Capture the cell that displays the provided text and extract its (x, y) central coordinate. 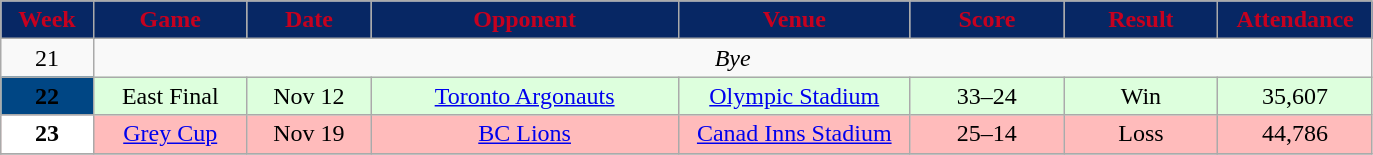
Game (170, 20)
33–24 (987, 96)
East Final (170, 96)
22 (47, 96)
Result (1141, 20)
Nov 19 (308, 134)
25–14 (987, 134)
Toronto Argonauts (525, 96)
35,607 (1295, 96)
Grey Cup (170, 134)
BC Lions (525, 134)
Nov 12 (308, 96)
Date (308, 20)
44,786 (1295, 134)
Attendance (1295, 20)
21 (47, 58)
Olympic Stadium (794, 96)
Bye (732, 58)
Week (47, 20)
Win (1141, 96)
Loss (1141, 134)
Score (987, 20)
Canad Inns Stadium (794, 134)
Opponent (525, 20)
Venue (794, 20)
23 (47, 134)
